Output the [X, Y] coordinate of the center of the cell containing the given text.  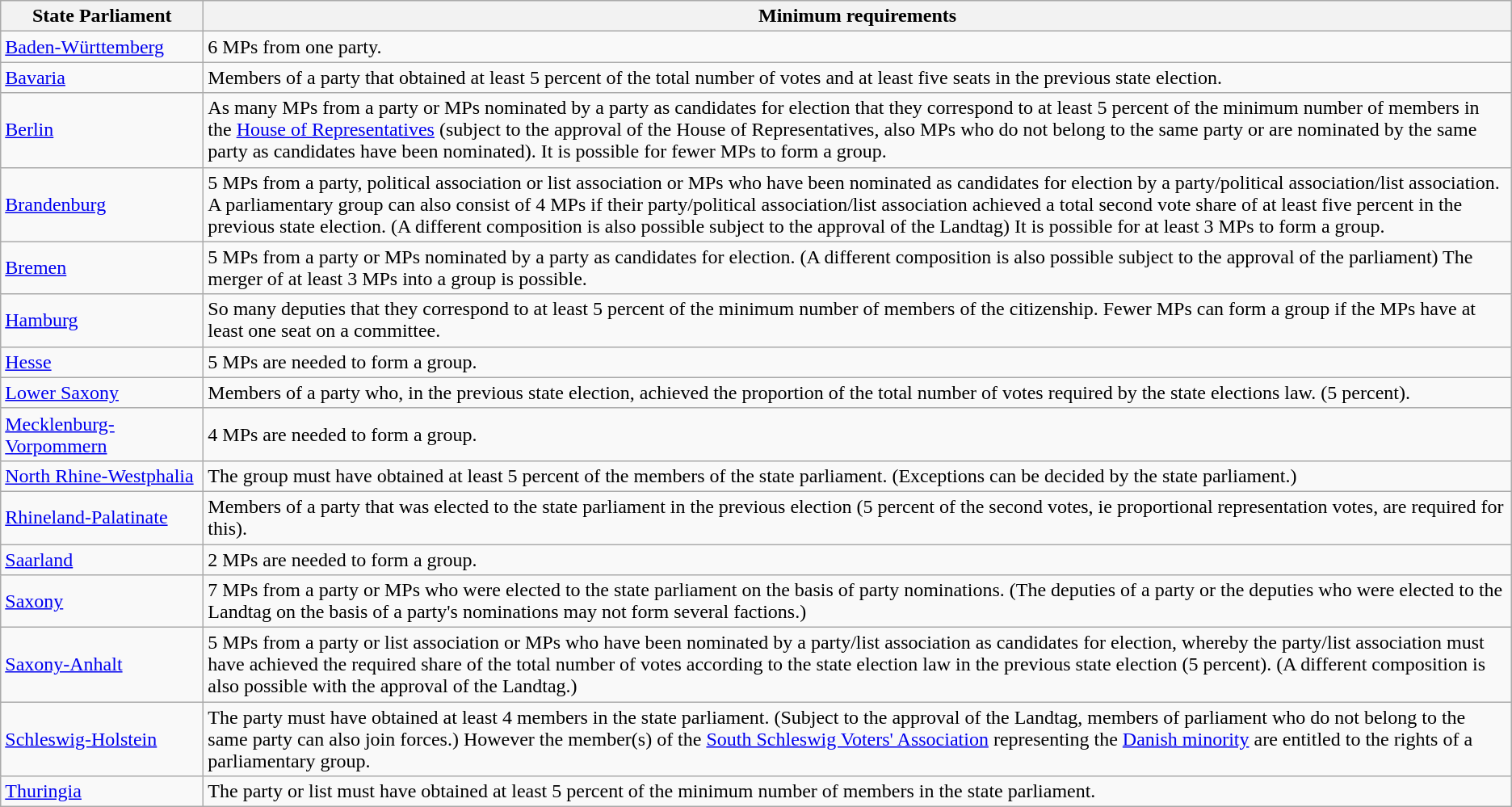
Thuringia [102, 792]
Hesse [102, 362]
Schleswig-Holstein [102, 739]
6 MPs from one party. [858, 47]
5 MPs are needed to form a group. [858, 362]
2 MPs are needed to form a group. [858, 560]
Minimum requirements [858, 16]
State Parliament [102, 16]
The party or list must have obtained at least 5 percent of the minimum number of members in the state parliament. [858, 792]
Lower Saxony [102, 393]
Rhineland-Palatinate [102, 517]
Baden-Württemberg [102, 47]
4 MPs are needed to form a group. [858, 435]
Bremen [102, 268]
Members of a party that obtained at least 5 percent of the total number of votes and at least five seats in the previous state election. [858, 78]
Brandenburg [102, 204]
Berlin [102, 130]
Bavaria [102, 78]
Mecklenburg-Vorpommern [102, 435]
Hamburg [102, 320]
Saxony-Anhalt [102, 665]
Saxony [102, 601]
Saarland [102, 560]
The group must have obtained at least 5 percent of the members of the state parliament. (Exceptions can be decided by the state parliament.) [858, 476]
North Rhine-Westphalia [102, 476]
